Find where the given text appears and provide that cell's center as (x, y) coordinate. 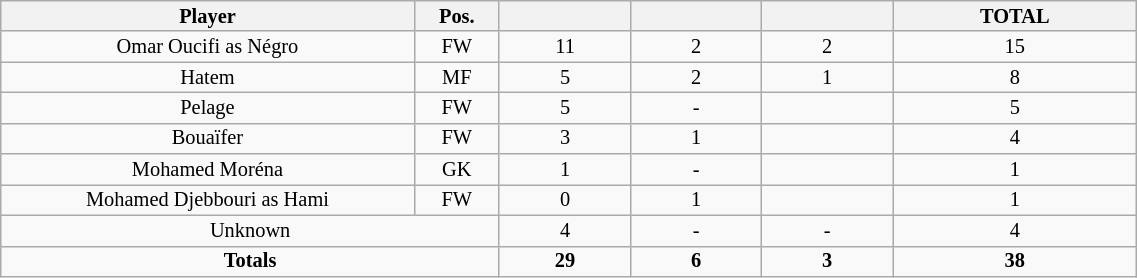
29 (564, 262)
GK (456, 170)
Mohamed Moréna (208, 170)
6 (696, 262)
Pelage (208, 108)
8 (1015, 78)
Omar Oucifi as Négro (208, 46)
Hatem (208, 78)
Unknown (250, 230)
Mohamed Djebbouri as Hami (208, 200)
15 (1015, 46)
TOTAL (1015, 16)
Bouaïfer (208, 138)
11 (564, 46)
Player (208, 16)
MF (456, 78)
38 (1015, 262)
0 (564, 200)
Pos. (456, 16)
Totals (250, 262)
